Determine the [X, Y] coordinate at the center of the cell enclosing the given text.  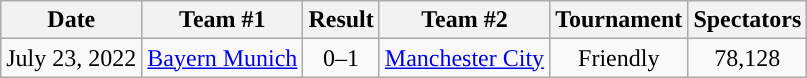
Manchester City [464, 58]
Friendly [619, 58]
Bayern Munich [222, 58]
Date [72, 20]
Team #1 [222, 20]
78,128 [748, 58]
0–1 [341, 58]
Spectators [748, 20]
Tournament [619, 20]
July 23, 2022 [72, 58]
Result [341, 20]
Team #2 [464, 20]
